Search for the cell housing the specified text and yield its (X, Y) center coordinate. 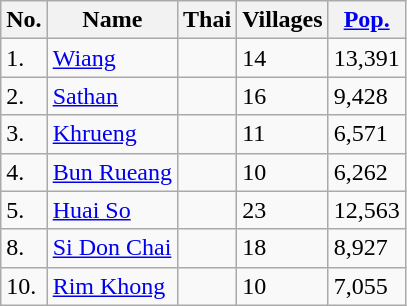
4. (24, 172)
Huai So (112, 210)
13,391 (366, 58)
6,571 (366, 134)
3. (24, 134)
10. (24, 286)
Wiang (112, 58)
Name (112, 20)
5. (24, 210)
Khrueng (112, 134)
9,428 (366, 96)
12,563 (366, 210)
7,055 (366, 286)
Thai (208, 20)
Villages (283, 20)
2. (24, 96)
1. (24, 58)
8. (24, 248)
6,262 (366, 172)
8,927 (366, 248)
Sathan (112, 96)
23 (283, 210)
11 (283, 134)
18 (283, 248)
No. (24, 20)
16 (283, 96)
Si Don Chai (112, 248)
Pop. (366, 20)
14 (283, 58)
Bun Rueang (112, 172)
Rim Khong (112, 286)
